Return the (X, Y) coordinate for the center point of the cell that contains the specified text.  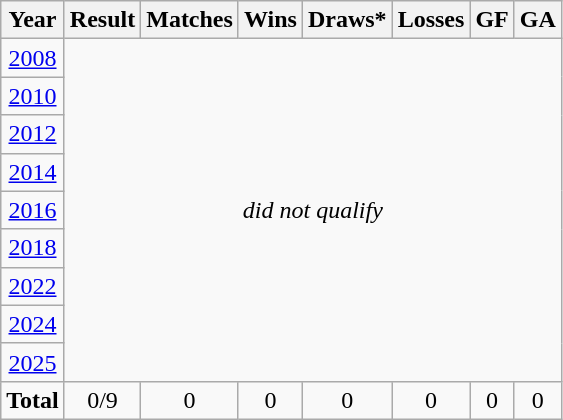
Wins (270, 20)
GF (492, 20)
2012 (33, 134)
2014 (33, 172)
2022 (33, 286)
did not qualify (312, 210)
2016 (33, 210)
Draws* (347, 20)
0/9 (102, 400)
Matches (190, 20)
2018 (33, 248)
Total (33, 400)
Result (102, 20)
2025 (33, 362)
GA (538, 20)
Year (33, 20)
2010 (33, 96)
Losses (431, 20)
2008 (33, 58)
2024 (33, 324)
